Return (x, y) of the center of cell containing provided text 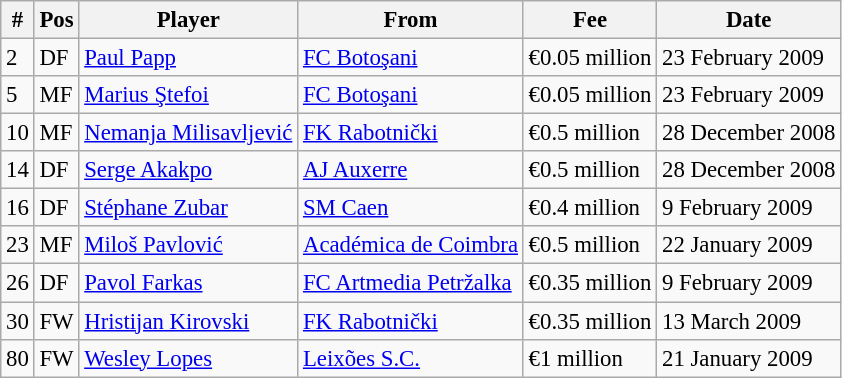
Wesley Lopes (188, 358)
23 (18, 245)
SM Caen (411, 208)
Leixões S.C. (411, 358)
21 January 2009 (749, 358)
13 March 2009 (749, 321)
Marius Ştefoi (188, 95)
Stéphane Zubar (188, 208)
Miloš Pavlović (188, 245)
14 (18, 170)
Pavol Farkas (188, 283)
26 (18, 283)
Nemanja Milisavljević (188, 133)
Paul Papp (188, 58)
Pos (56, 20)
€0.4 million (590, 208)
10 (18, 133)
30 (18, 321)
22 January 2009 (749, 245)
Hristijan Kirovski (188, 321)
FC Artmedia Petržalka (411, 283)
2 (18, 58)
Fee (590, 20)
From (411, 20)
AJ Auxerre (411, 170)
16 (18, 208)
Player (188, 20)
# (18, 20)
Académica de Coimbra (411, 245)
5 (18, 95)
Date (749, 20)
€1 million (590, 358)
Serge Akakpo (188, 170)
80 (18, 358)
